For the text-containing cell, return its midpoint in [x, y] coordinate format. 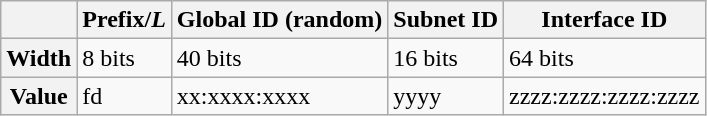
Value [39, 96]
Width [39, 58]
xx:xxxx:xxxx [279, 96]
16 bits [446, 58]
40 bits [279, 58]
Interface ID [605, 20]
64 bits [605, 58]
Subnet ID [446, 20]
8 bits [124, 58]
fd [124, 96]
zzzz:zzzz:zzzz:zzzz [605, 96]
Prefix/L [124, 20]
Global ID (random) [279, 20]
yyyy [446, 96]
